Find where the given text appears and provide that cell's center as [X, Y] coordinate. 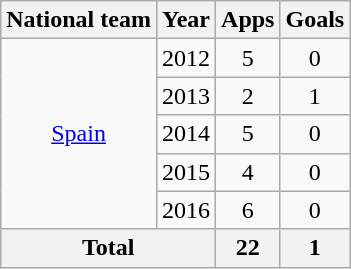
2 [248, 96]
4 [248, 172]
Total [108, 248]
2012 [186, 58]
Spain [79, 134]
22 [248, 248]
Apps [248, 20]
National team [79, 20]
2014 [186, 134]
6 [248, 210]
2015 [186, 172]
Goals [315, 20]
2013 [186, 96]
Year [186, 20]
2016 [186, 210]
